Determine the [x, y] coordinate at the center of the cell enclosing the given text.  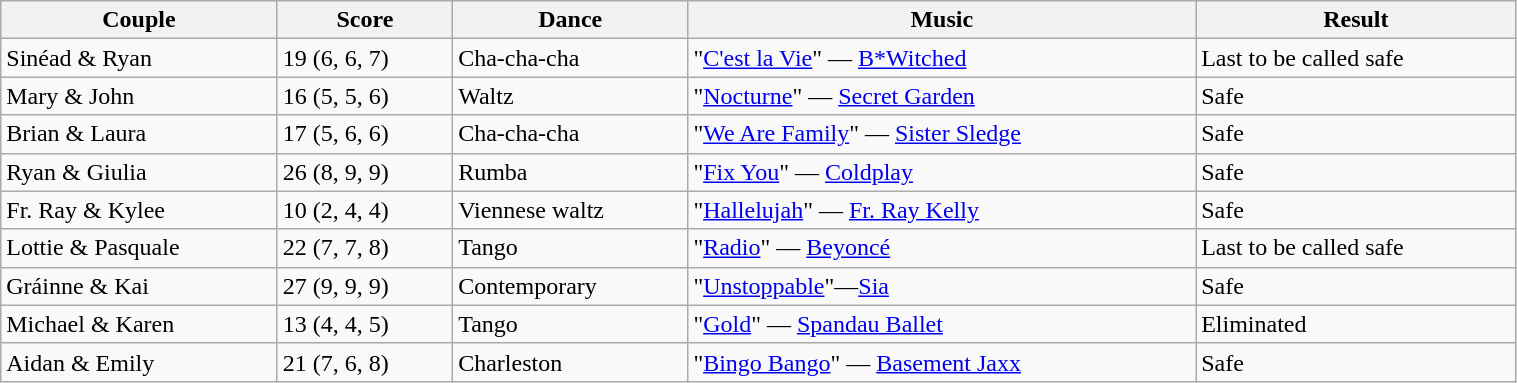
17 (5, 6, 6) [364, 134]
Music [942, 20]
27 (9, 9, 9) [364, 286]
"Fix You" — Coldplay [942, 172]
22 (7, 7, 8) [364, 248]
"Gold" — Spandau Ballet [942, 324]
"Bingo Bango" — Basement Jaxx [942, 362]
Rumba [570, 172]
Brian & Laura [139, 134]
16 (5, 5, 6) [364, 96]
"We Are Family" — Sister Sledge [942, 134]
Viennese waltz [570, 210]
Michael & Karen [139, 324]
Result [1356, 20]
21 (7, 6, 8) [364, 362]
Mary & John [139, 96]
Aidan & Emily [139, 362]
Fr. Ray & Kylee [139, 210]
"Nocturne" — Secret Garden [942, 96]
Lottie & Pasquale [139, 248]
Score [364, 20]
26 (8, 9, 9) [364, 172]
Sinéad & Ryan [139, 58]
Couple [139, 20]
10 (2, 4, 4) [364, 210]
Charleston [570, 362]
"Unstoppable"—Sia [942, 286]
19 (6, 6, 7) [364, 58]
"Hallelujah" — Fr. Ray Kelly [942, 210]
"C'est la Vie" — B*Witched [942, 58]
"Radio" — Beyoncé [942, 248]
Contemporary [570, 286]
13 (4, 4, 5) [364, 324]
Waltz [570, 96]
Ryan & Giulia [139, 172]
Eliminated [1356, 324]
Gráinne & Kai [139, 286]
Dance [570, 20]
